Pinpoint the cell where the given text exists, returning its (X, Y) midpoint coordinate. 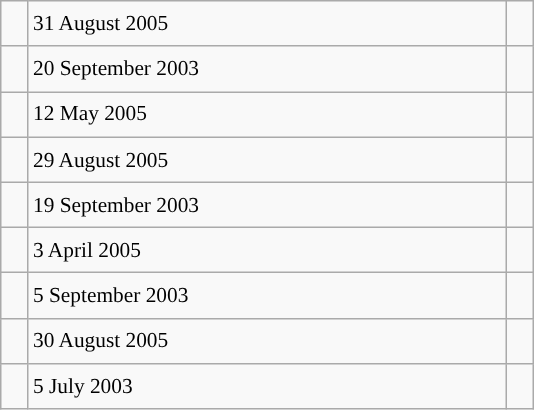
5 July 2003 (267, 386)
29 August 2005 (267, 160)
20 September 2003 (267, 68)
31 August 2005 (267, 24)
30 August 2005 (267, 340)
5 September 2003 (267, 296)
3 April 2005 (267, 250)
12 May 2005 (267, 114)
19 September 2003 (267, 204)
